Capture the cell that displays the provided text and extract its [X, Y] central coordinate. 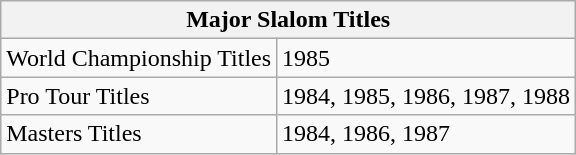
1984, 1985, 1986, 1987, 1988 [426, 96]
World Championship Titles [139, 58]
Major Slalom Titles [288, 20]
1985 [426, 58]
Pro Tour Titles [139, 96]
Masters Titles [139, 134]
1984, 1986, 1987 [426, 134]
